Scan for the cell matching the given text and deliver its [X, Y] coordinate at center. 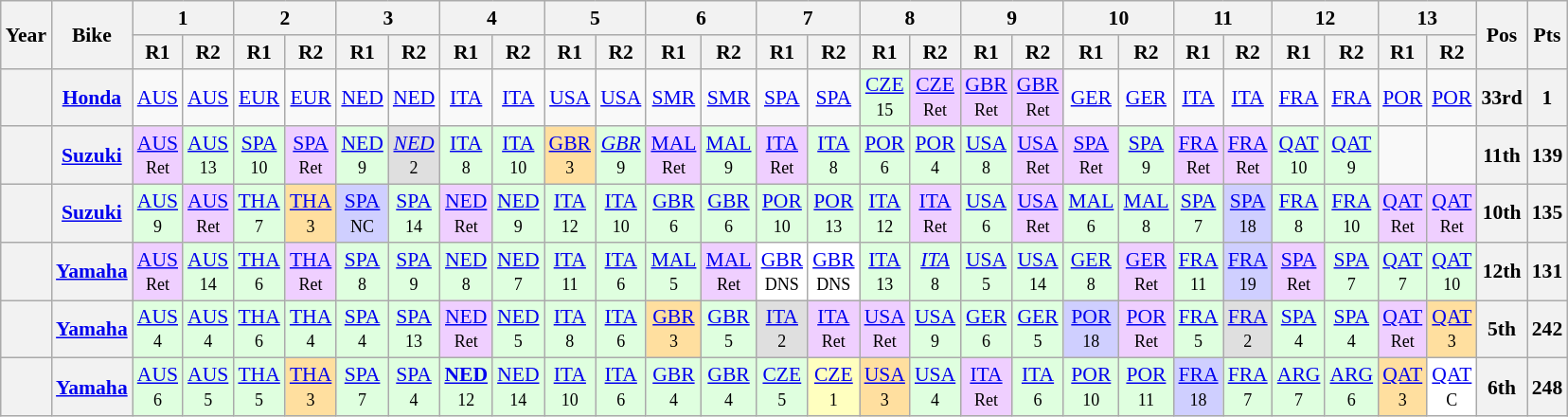
POR13 [833, 214]
POR18 [1091, 330]
6th [1502, 387]
MAL5 [673, 271]
THA7 [258, 214]
Year [27, 34]
FRA18 [1198, 387]
5 [596, 18]
FRA2 [1248, 330]
POR11 [1146, 387]
USA4 [935, 387]
AUS6 [157, 387]
12th [1502, 271]
AUS9 [157, 214]
POR6 [884, 155]
SPA13 [414, 330]
FRA10 [1351, 214]
131 [1547, 271]
12 [1326, 18]
GBR9 [621, 155]
13 [1427, 18]
ARG7 [1299, 387]
USA6 [987, 214]
Pts [1547, 34]
MAL6 [1091, 214]
FRA5 [1198, 330]
MAL8 [1146, 214]
FRA11 [1198, 271]
NED7 [518, 271]
SPA18 [1248, 214]
SPA10 [258, 155]
AUS13 [208, 155]
33rd [1502, 97]
NED5 [518, 330]
QATC [1452, 387]
USA8 [987, 155]
135 [1547, 214]
ARG6 [1351, 387]
SPANC [362, 214]
3 [388, 18]
248 [1547, 387]
NED8 [466, 271]
CZERet [935, 97]
FRA8 [1299, 214]
FRA7 [1248, 387]
8 [911, 18]
242 [1547, 330]
CZE15 [884, 97]
4 [491, 18]
GER8 [1091, 271]
139 [1547, 155]
QAT9 [1351, 155]
Honda [92, 97]
AUS14 [208, 271]
MAL9 [728, 155]
ITA2 [782, 330]
QAT7 [1402, 271]
THARet [311, 271]
6 [701, 18]
GER5 [1038, 330]
10th [1502, 214]
SPA8 [362, 271]
AUS5 [208, 387]
7 [809, 18]
5th [1502, 330]
ITA13 [884, 271]
USA14 [1038, 271]
GER6 [987, 330]
Pos [1502, 34]
USA9 [935, 330]
POR4 [935, 155]
PORRet [1146, 330]
2 [284, 18]
CZE1 [833, 387]
11th [1502, 155]
THA4 [311, 330]
CZE5 [782, 387]
10 [1118, 18]
ITA11 [570, 271]
9 [1011, 18]
Bike [92, 34]
NED2 [414, 155]
SPA14 [414, 214]
NED12 [466, 387]
USA5 [987, 271]
THA5 [258, 387]
NED14 [518, 387]
GERRet [1146, 271]
GBR5 [728, 330]
USA3 [884, 387]
11 [1222, 18]
FRA19 [1248, 271]
